Search for the cell housing the specified text and yield its (x, y) center coordinate. 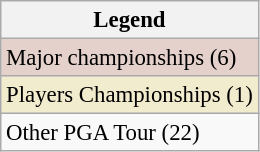
Other PGA Tour (22) (130, 133)
Players Championships (1) (130, 95)
Major championships (6) (130, 58)
Legend (130, 20)
